Capture the cell that displays the provided text and extract its [X, Y] central coordinate. 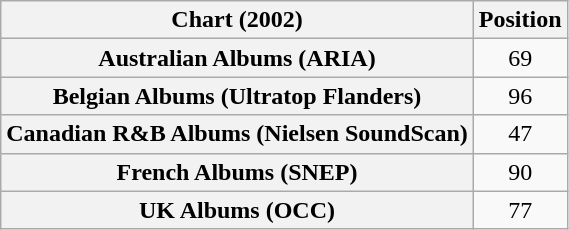
96 [520, 96]
Canadian R&B Albums (Nielsen SoundScan) [238, 134]
Position [520, 20]
Chart (2002) [238, 20]
77 [520, 210]
69 [520, 58]
French Albums (SNEP) [238, 172]
90 [520, 172]
Belgian Albums (Ultratop Flanders) [238, 96]
UK Albums (OCC) [238, 210]
Australian Albums (ARIA) [238, 58]
47 [520, 134]
